Capture the cell that displays the provided text and extract its [X, Y] central coordinate. 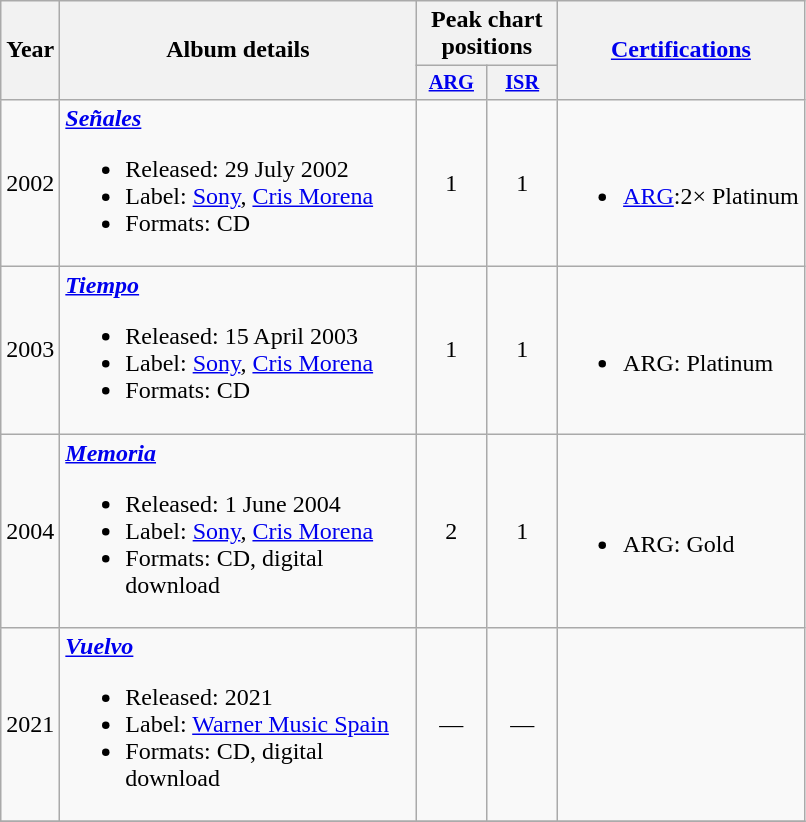
ARG:2× Platinum [682, 182]
Certifications [682, 50]
2004 [30, 531]
TiempoReleased: 15 April 2003Label: Sony, Cris MorenaFormats: CD [238, 350]
ISR [522, 83]
2002 [30, 182]
ARG [452, 83]
Peak chart positions [487, 34]
VuelvoReleased: 2021Label: Warner Music SpainFormats: CD, digital download [238, 725]
MemoriaReleased: 1 June 2004Label: Sony, Cris MorenaFormats: CD, digital download [238, 531]
2003 [30, 350]
2 [452, 531]
Album details [238, 50]
ARG: Platinum [682, 350]
Year [30, 50]
SeñalesReleased: 29 July 2002Label: Sony, Cris MorenaFormats: CD [238, 182]
2021 [30, 725]
ARG: Gold [682, 531]
